Locate the cell with the specified text and output its (x, y) center coordinate. 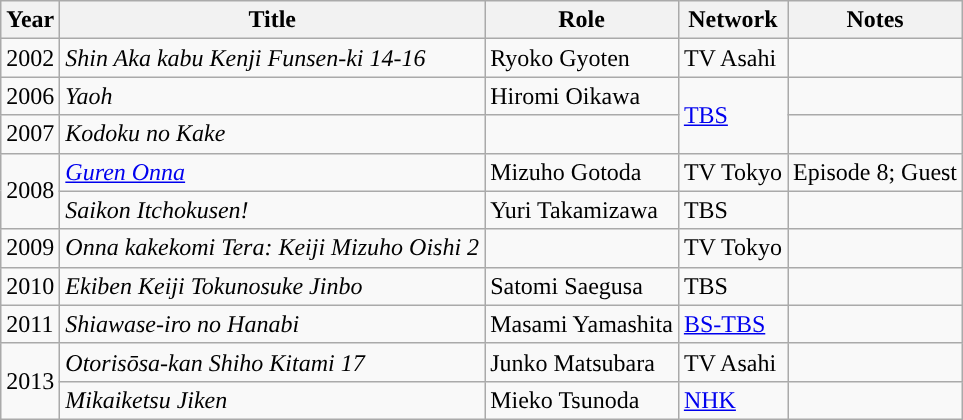
BS-TBS (732, 324)
Onna kakekomi Tera: Keiji Mizuho Oishi 2 (272, 248)
NHK (732, 400)
Mizuho Gotoda (582, 172)
Network (732, 20)
Ryoko Gyoten (582, 58)
Shin Aka kabu Kenji Funsen-ki 14-16 (272, 58)
Saikon Itchokusen! (272, 210)
Otorisōsa-kan Shiho Kitami 17 (272, 362)
Yuri Takamizawa (582, 210)
Shiawase-iro no Hanabi (272, 324)
Junko Matsubara (582, 362)
Hiromi Oikawa (582, 96)
2011 (30, 324)
Title (272, 20)
2002 (30, 58)
2008 (30, 191)
2010 (30, 286)
Ekiben Keiji Tokunosuke Jinbo (272, 286)
Mieko Tsunoda (582, 400)
Role (582, 20)
Satomi Saegusa (582, 286)
Kodoku no Kake (272, 134)
Yaoh (272, 96)
Year (30, 20)
2007 (30, 134)
2009 (30, 248)
Episode 8; Guest (876, 172)
Mikaiketsu Jiken (272, 400)
2006 (30, 96)
Masami Yamashita (582, 324)
2013 (30, 381)
Guren Onna (272, 172)
Notes (876, 20)
